Determine the (X, Y) coordinate at the center of the cell enclosing the given text.  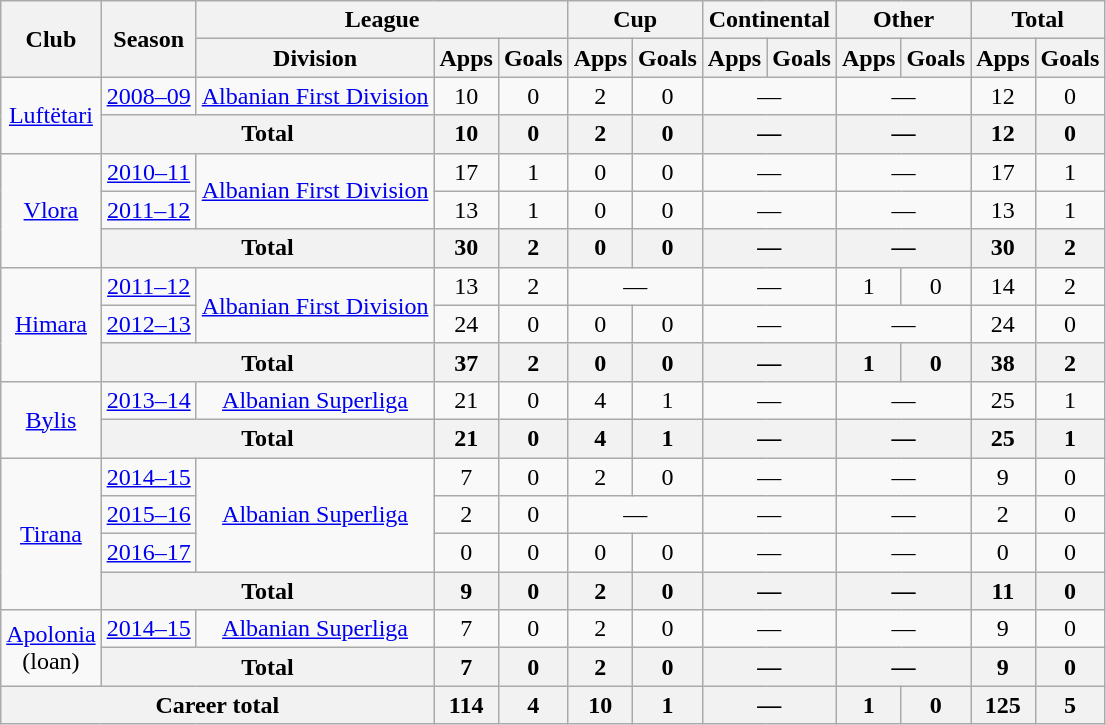
114 (466, 705)
Tirana (51, 534)
14 (1003, 286)
League (382, 20)
Luftëtari (51, 115)
5 (1070, 705)
Bylis (51, 419)
37 (466, 362)
Cup (635, 20)
Career total (218, 705)
2010–11 (148, 172)
Apolonia(loan) (51, 648)
Himara (51, 324)
Other (903, 20)
125 (1003, 705)
Season (148, 39)
2015–16 (148, 515)
2013–14 (148, 400)
Club (51, 39)
2012–13 (148, 324)
Continental (769, 20)
38 (1003, 362)
2008–09 (148, 96)
Vlora (51, 210)
11 (1003, 591)
Division (315, 58)
2016–17 (148, 553)
